Determine the (X, Y) coordinate at the center of the cell enclosing the given text.  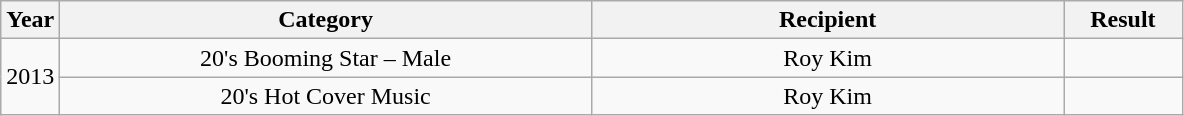
20's Booming Star – Male (326, 58)
2013 (30, 77)
20's Hot Cover Music (326, 96)
Result (1123, 20)
Recipient (827, 20)
Year (30, 20)
Category (326, 20)
